Scan for the cell matching the given text and deliver its [X, Y] coordinate at center. 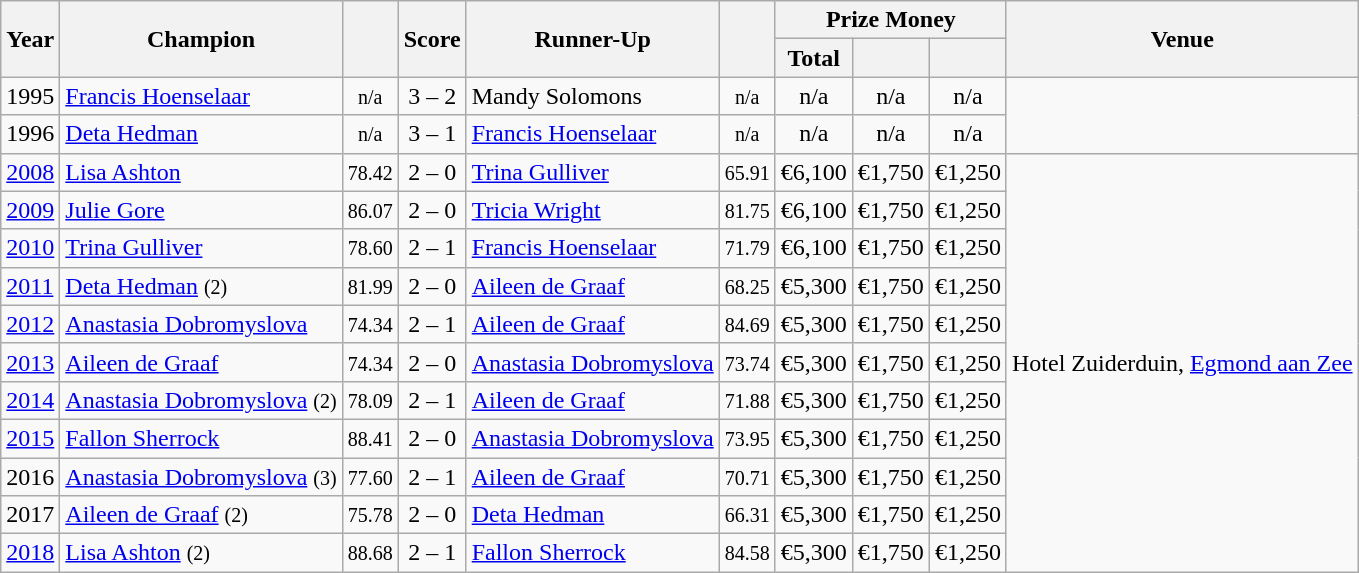
Mandy Solomons [592, 96]
2010 [30, 248]
70.71 [747, 477]
73.95 [747, 438]
Champion [201, 39]
84.58 [747, 553]
78.09 [370, 400]
Hotel Zuiderduin, Egmond aan Zee [1182, 362]
Prize Money [890, 20]
1996 [30, 134]
Lisa Ashton [201, 172]
2015 [30, 438]
71.79 [747, 248]
88.41 [370, 438]
Year [30, 39]
Lisa Ashton (2) [201, 553]
Anastasia Dobromyslova (3) [201, 477]
81.75 [747, 210]
Score [432, 39]
73.74 [747, 362]
2012 [30, 324]
84.69 [747, 324]
Aileen de Graaf (2) [201, 515]
2009 [30, 210]
Total [814, 58]
2008 [30, 172]
Anastasia Dobromyslova (2) [201, 400]
68.25 [747, 286]
2016 [30, 477]
2011 [30, 286]
3 – 1 [432, 134]
71.88 [747, 400]
Tricia Wright [592, 210]
3 – 2 [432, 96]
Deta Hedman (2) [201, 286]
77.60 [370, 477]
Runner-Up [592, 39]
66.31 [747, 515]
81.99 [370, 286]
Venue [1182, 39]
2013 [30, 362]
88.68 [370, 553]
1995 [30, 96]
Julie Gore [201, 210]
78.42 [370, 172]
2017 [30, 515]
86.07 [370, 210]
2014 [30, 400]
75.78 [370, 515]
2018 [30, 553]
78.60 [370, 248]
65.91 [747, 172]
